Determine the [X, Y] coordinate at the center of the cell enclosing the given text.  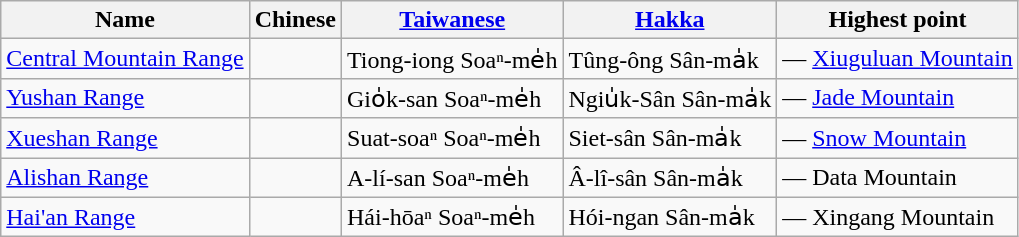
Xueshan Range [125, 138]
Hói-ngan Sân-ma̍k [670, 217]
Hái-hōaⁿ Soaⁿ-me̍h [452, 217]
Hai'an Range [125, 217]
Ngiu̍k-Sân Sân-ma̍k [670, 98]
— Snow Mountain [898, 138]
— Jade Mountain [898, 98]
Name [125, 20]
— Xiuguluan Mountain [898, 59]
— Xingang Mountain [898, 217]
Siet-sân Sân-ma̍k [670, 138]
Highest point [898, 20]
Alishan Range [125, 178]
Hakka [670, 20]
Chinese [295, 20]
Taiwanese [452, 20]
Gio̍k-san Soaⁿ-me̍h [452, 98]
Suat-soaⁿ Soaⁿ-me̍h [452, 138]
Yushan Range [125, 98]
Central Mountain Range [125, 59]
Tiong-iong Soaⁿ-me̍h [452, 59]
— Data Mountain [898, 178]
Â-lî-sân Sân-ma̍k [670, 178]
A-lí-san Soaⁿ-me̍h [452, 178]
Tûng-ông Sân-ma̍k [670, 59]
